Locate the cell with the specified text and output its [x, y] center coordinate. 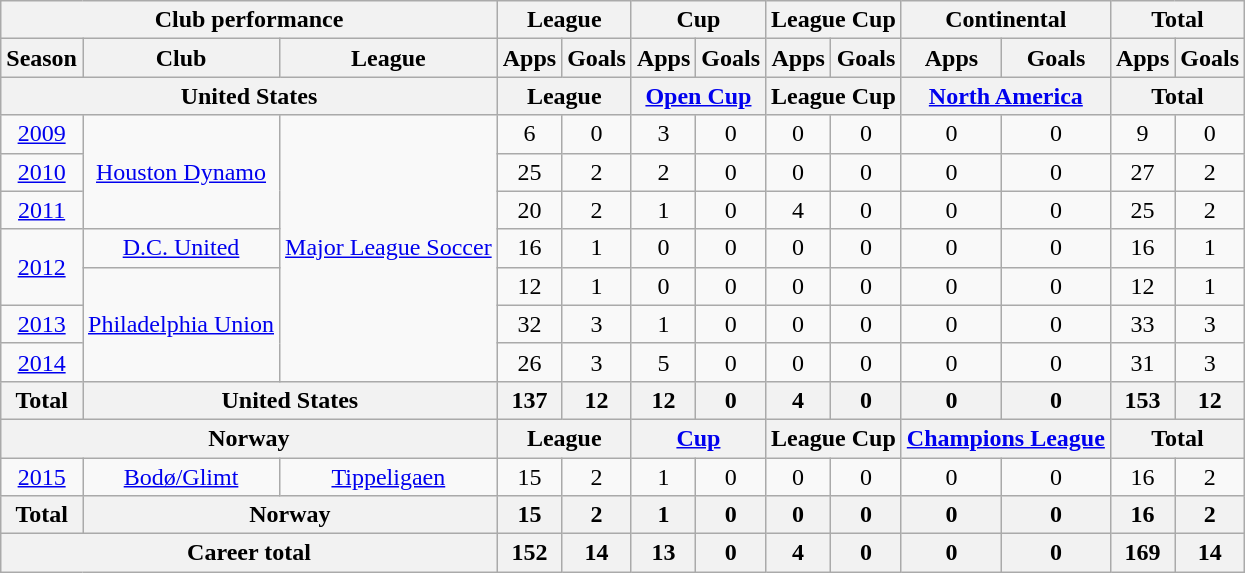
Champions League [1006, 438]
152 [529, 553]
Continental [1006, 20]
13 [663, 553]
2010 [42, 172]
9 [1142, 134]
5 [663, 362]
Career total [249, 553]
2014 [42, 362]
Club [180, 58]
2009 [42, 134]
153 [1142, 400]
Club performance [249, 20]
26 [529, 362]
20 [529, 210]
Bodø/Glimt [180, 477]
32 [529, 324]
Tippeligaen [389, 477]
Major League Soccer [389, 248]
Open Cup [698, 96]
31 [1142, 362]
2011 [42, 210]
North America [1006, 96]
2012 [42, 267]
33 [1142, 324]
2013 [42, 324]
Houston Dynamo [180, 172]
137 [529, 400]
D.C. United [180, 248]
27 [1142, 172]
2015 [42, 477]
6 [529, 134]
Philadelphia Union [180, 324]
Season [42, 58]
169 [1142, 553]
